Scan for the cell matching the given text and deliver its [X, Y] coordinate at center. 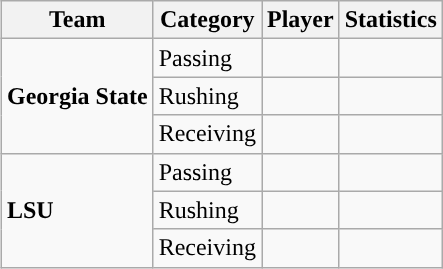
Statistics [390, 20]
Player [301, 20]
Georgia State [77, 96]
LSU [77, 210]
Category [207, 20]
Team [77, 20]
